Identify which cell holds the provided text, then report its (X, Y) central coordinate. 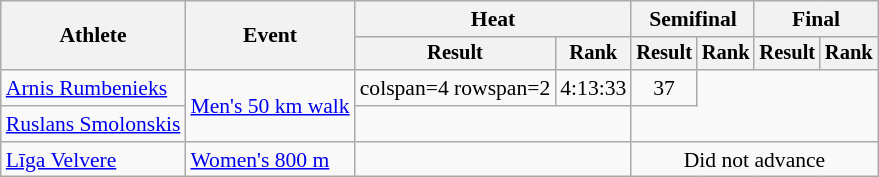
colspan=4 rowspan=2 (456, 88)
Heat (494, 19)
Semifinal (692, 19)
Ruslans Smolonskis (94, 124)
Arnis Rumbenieks (94, 88)
Final (816, 19)
Men's 50 km walk (270, 106)
4:13:33 (593, 88)
37 (664, 88)
Athlete (94, 36)
Event (270, 36)
